From the cell containing the given text, extract its center point as (x, y) coordinate. 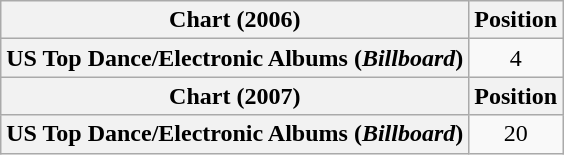
20 (516, 134)
Chart (2007) (235, 96)
4 (516, 58)
Chart (2006) (235, 20)
